Output the [x, y] coordinate of the center of the cell containing the given text.  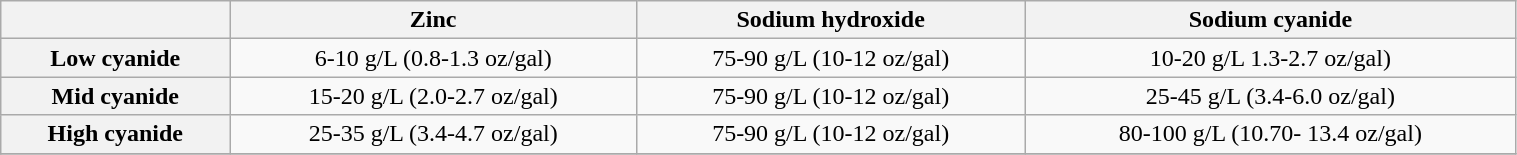
10-20 g/L 1.3-2.7 oz/gal) [1270, 58]
25-35 g/L (3.4-4.7 oz/gal) [434, 134]
Zinc [434, 20]
80-100 g/L (10.70- 13.4 oz/gal) [1270, 134]
25-45 g/L (3.4-6.0 oz/gal) [1270, 96]
6-10 g/L (0.8-1.3 oz/gal) [434, 58]
Sodium hydroxide [831, 20]
High cyanide [116, 134]
15-20 g/L (2.0-2.7 oz/gal) [434, 96]
Sodium cyanide [1270, 20]
Mid cyanide [116, 96]
Low cyanide [116, 58]
